Determine the [x, y] coordinate at the center of the cell enclosing the given text.  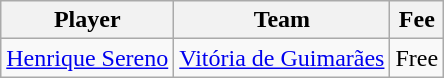
Free [417, 58]
Vitória de Guimarães [282, 58]
Fee [417, 20]
Player [88, 20]
Henrique Sereno [88, 58]
Team [282, 20]
